Pinpoint the cell where the given text exists, returning its (X, Y) midpoint coordinate. 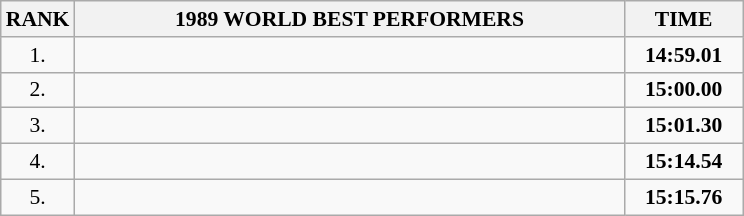
15:14.54 (684, 162)
14:59.01 (684, 55)
15:15.76 (684, 197)
1. (38, 55)
15:01.30 (684, 126)
2. (38, 90)
1989 WORLD BEST PERFORMERS (349, 19)
5. (38, 197)
3. (38, 126)
4. (38, 162)
15:00.00 (684, 90)
TIME (684, 19)
RANK (38, 19)
